Pinpoint the cell where the given text exists, returning its (x, y) midpoint coordinate. 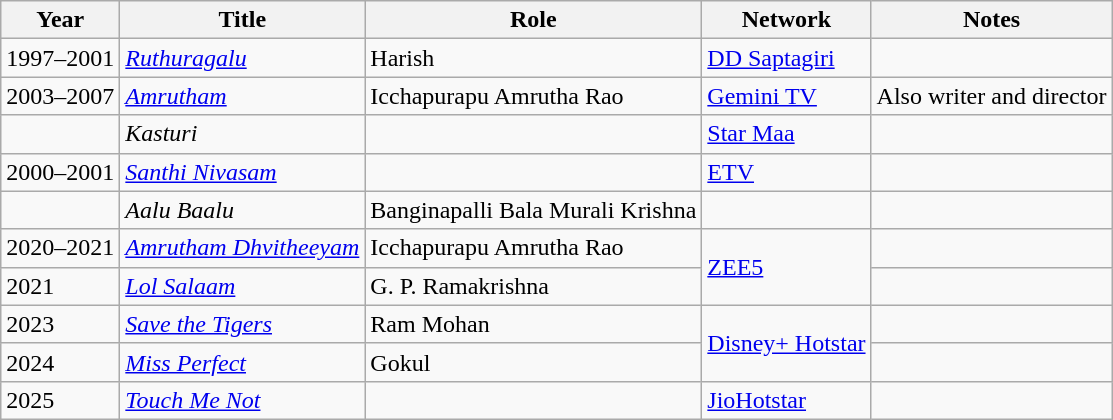
1997–2001 (60, 58)
Amrutham Dhvitheeyam (242, 248)
Year (60, 20)
Santhi Nivasam (242, 172)
Lol Salaam (242, 286)
Kasturi (242, 134)
Gokul (534, 362)
Banginapalli Bala Murali Krishna (534, 210)
ZEE5 (786, 267)
Title (242, 20)
2020–2021 (60, 248)
Miss Perfect (242, 362)
DD Saptagiri (786, 58)
2025 (60, 400)
Amrutham (242, 96)
ETV (786, 172)
Gemini TV (786, 96)
2021 (60, 286)
Ruthuragalu (242, 58)
JioHotstar (786, 400)
Touch Me Not (242, 400)
2024 (60, 362)
Disney+ Hotstar (786, 343)
Notes (992, 20)
Star Maa (786, 134)
2003–2007 (60, 96)
Also writer and director (992, 96)
2000–2001 (60, 172)
2023 (60, 324)
Harish (534, 58)
G. P. Ramakrishna (534, 286)
Network (786, 20)
Role (534, 20)
Save the Tigers (242, 324)
Ram Mohan (534, 324)
Aalu Baalu (242, 210)
